Detect which cell encompasses the target text, then output its (X, Y) center coordinate. 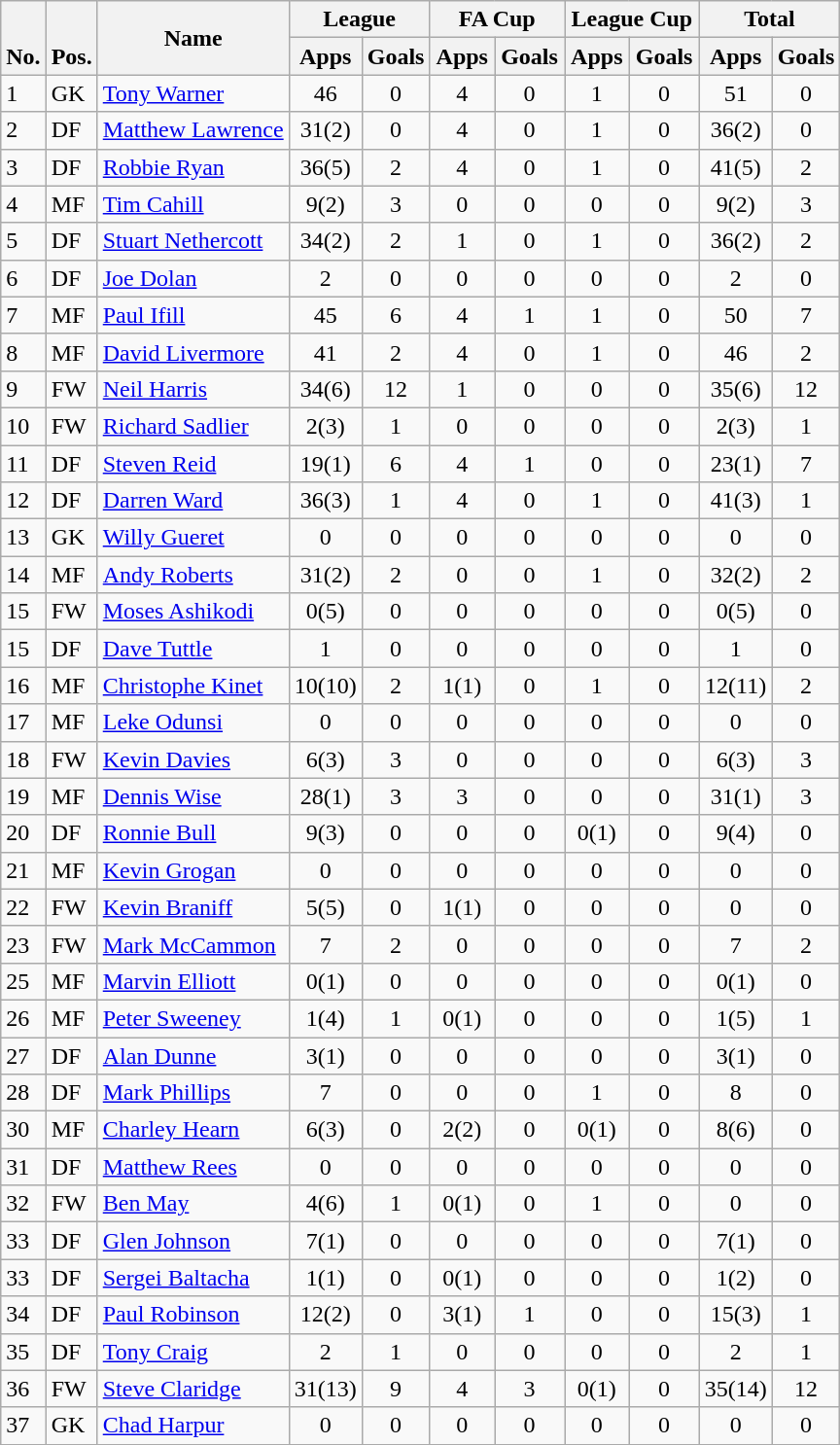
Richard Sadlier (192, 426)
28(1) (325, 796)
Moses Ashikodi (192, 612)
22 (23, 907)
Robbie Ryan (192, 167)
Willy Gueret (192, 538)
Dennis Wise (192, 796)
13 (23, 538)
9(3) (325, 833)
Kevin Braniff (192, 907)
19 (23, 796)
12(11) (735, 686)
37 (23, 1426)
Joe Dolan (192, 278)
18 (23, 759)
28 (23, 1093)
11 (23, 464)
41(5) (735, 167)
51 (735, 93)
1(4) (325, 1018)
Peter Sweeney (192, 1018)
No. (23, 38)
30 (23, 1130)
19(1) (325, 464)
36(3) (325, 501)
34(2) (325, 241)
David Livermore (192, 352)
36 (23, 1389)
2(2) (463, 1130)
Dave Tuttle (192, 649)
Kevin Grogan (192, 870)
10 (23, 426)
Alan Dunne (192, 1055)
15(3) (735, 1315)
36(5) (325, 167)
34(6) (325, 389)
Total (770, 19)
Mark McCammon (192, 944)
Neil Harris (192, 389)
12(2) (325, 1315)
Marvin Elliott (192, 981)
25 (23, 981)
Steven Reid (192, 464)
8(6) (735, 1130)
27 (23, 1055)
9(4) (735, 833)
Matthew Rees (192, 1167)
Chad Harpur (192, 1426)
Matthew Lawrence (192, 130)
Christophe Kinet (192, 686)
Tim Cahill (192, 204)
Charley Hearn (192, 1130)
4(6) (325, 1204)
20 (23, 833)
31 (23, 1167)
Leke Odunsi (192, 722)
5(5) (325, 907)
32 (23, 1204)
1(2) (735, 1278)
32(2) (735, 575)
Andy Roberts (192, 575)
Tony Warner (192, 93)
23 (23, 944)
41 (325, 352)
26 (23, 1018)
1(5) (735, 1018)
45 (325, 315)
21 (23, 870)
14 (23, 575)
Ben May (192, 1204)
Glen Johnson (192, 1241)
31(1) (735, 796)
31(13) (325, 1389)
35(14) (735, 1389)
Darren Ward (192, 501)
23(1) (735, 464)
Paul Robinson (192, 1315)
Sergei Baltacha (192, 1278)
Mark Phillips (192, 1093)
FA Cup (498, 19)
5 (23, 241)
10(10) (325, 686)
Name (192, 38)
Pos. (72, 38)
Paul Ifill (192, 315)
34 (23, 1315)
League (360, 19)
Kevin Davies (192, 759)
35(6) (735, 389)
41(3) (735, 501)
50 (735, 315)
Ronnie Bull (192, 833)
Steve Claridge (192, 1389)
17 (23, 722)
Tony Craig (192, 1352)
16 (23, 686)
Stuart Nethercott (192, 241)
League Cup (632, 19)
35 (23, 1352)
